Determine the (x, y) coordinate at the center of the cell enclosing the given text.  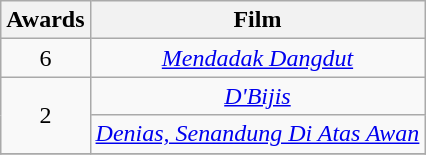
Mendadak Dangdut (258, 58)
D'Bijis (258, 96)
6 (46, 58)
Awards (46, 20)
Film (258, 20)
2 (46, 115)
Denias, Senandung Di Atas Awan (258, 134)
